For the text-containing cell, return its midpoint in [X, Y] coordinate format. 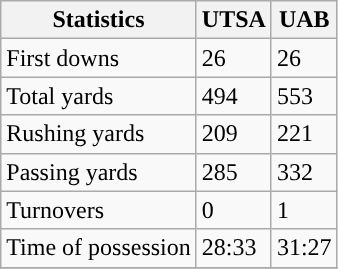
Turnovers [99, 210]
332 [304, 172]
Total yards [99, 96]
UTSA [234, 20]
553 [304, 96]
28:33 [234, 248]
221 [304, 134]
209 [234, 134]
First downs [99, 58]
Rushing yards [99, 134]
UAB [304, 20]
0 [234, 210]
494 [234, 96]
Passing yards [99, 172]
285 [234, 172]
Time of possession [99, 248]
Statistics [99, 20]
1 [304, 210]
31:27 [304, 248]
